From the cell containing the given text, extract its center point as [x, y] coordinate. 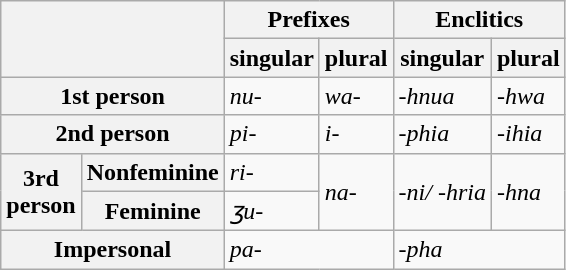
nu- [272, 96]
ʒu- [272, 211]
na- [356, 192]
3rdperson [41, 192]
pa- [308, 250]
ri- [272, 172]
Nonfeminine [152, 172]
1st person [112, 96]
Impersonal [112, 250]
pi- [272, 134]
-pha [479, 250]
Enclitics [479, 20]
-hna [528, 192]
-hnua [442, 96]
Feminine [152, 211]
Prefixes [308, 20]
-ni/ -hria [442, 192]
-hwa [528, 96]
-ihia [528, 134]
wa- [356, 96]
i- [356, 134]
2nd person [112, 134]
-phia [442, 134]
